Determine the [x, y] coordinate at the center of the cell enclosing the given text.  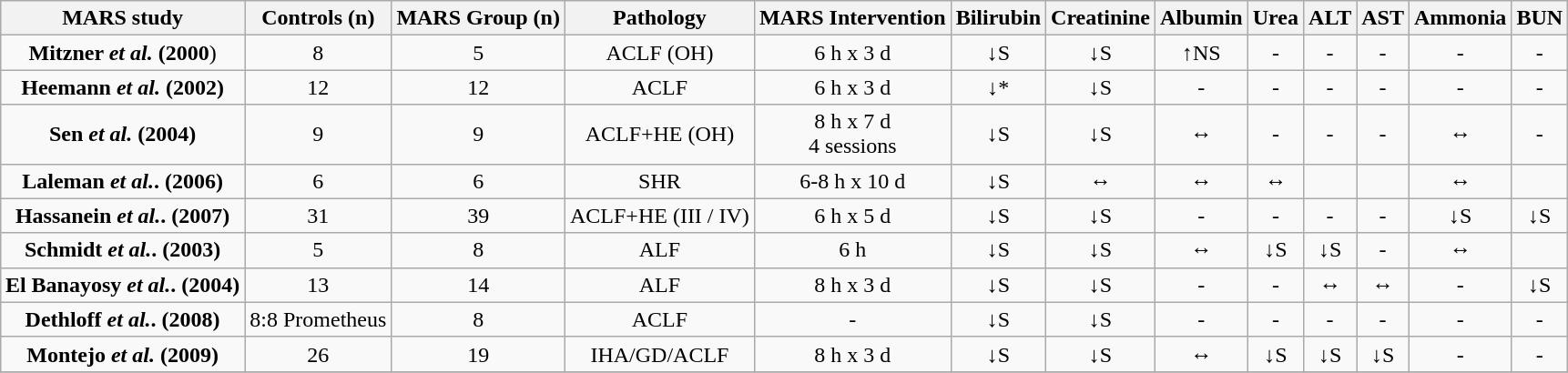
39 [479, 216]
Creatinine [1101, 18]
Dethloff et al.. (2008) [122, 319]
26 [319, 354]
El Banayosy et al.. (2004) [122, 285]
13 [319, 285]
19 [479, 354]
IHA/GD/ACLF [659, 354]
Mitzner et al. (2000) [122, 53]
ACLF+HE (OH) [659, 135]
↑NS [1201, 53]
Urea [1275, 18]
8 h x 7 d4 sessions [852, 135]
Montejo et al. (2009) [122, 354]
Controls (n) [319, 18]
31 [319, 216]
BUN [1540, 18]
Pathology [659, 18]
ACLF+HE (III / IV) [659, 216]
Heemann et al. (2002) [122, 87]
MARS Intervention [852, 18]
Laleman et al.. (2006) [122, 181]
ACLF (OH) [659, 53]
AST [1383, 18]
↓* [998, 87]
6-8 h x 10 d [852, 181]
Sen et al. (2004) [122, 135]
8:8 Prometheus [319, 319]
Schmidt et al.. (2003) [122, 250]
6 h [852, 250]
MARS Group (n) [479, 18]
Hassanein et al.. (2007) [122, 216]
MARS study [122, 18]
SHR [659, 181]
Ammonia [1460, 18]
14 [479, 285]
6 h x 5 d [852, 216]
Bilirubin [998, 18]
Albumin [1201, 18]
ALT [1330, 18]
